Find where the given text appears and provide that cell's center as (X, Y) coordinate. 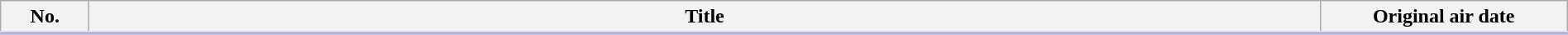
Title (705, 17)
Original air date (1444, 17)
No. (45, 17)
